Find where the given text appears and provide that cell's center as [X, Y] coordinate. 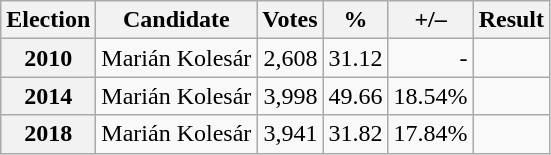
Election [48, 20]
2014 [48, 96]
18.54% [430, 96]
Votes [290, 20]
31.82 [356, 134]
- [430, 58]
% [356, 20]
2,608 [290, 58]
31.12 [356, 58]
3,998 [290, 96]
49.66 [356, 96]
Candidate [176, 20]
Result [511, 20]
+/– [430, 20]
2010 [48, 58]
17.84% [430, 134]
2018 [48, 134]
3,941 [290, 134]
